Detect which cell encompasses the target text, then output its (X, Y) center coordinate. 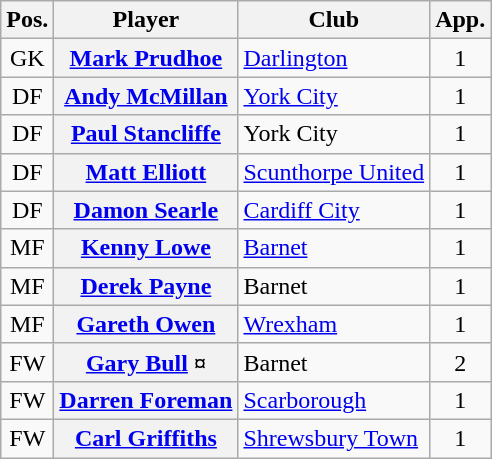
Andy McMillan (146, 96)
Gary Bull ¤ (146, 362)
Mark Prudhoe (146, 58)
Player (146, 20)
App. (460, 20)
Shrewsbury Town (334, 438)
Kenny Lowe (146, 248)
2 (460, 362)
GK (28, 58)
Darlington (334, 58)
Damon Searle (146, 210)
Wrexham (334, 324)
Club (334, 20)
Derek Payne (146, 286)
Scunthorpe United (334, 172)
Darren Foreman (146, 400)
Paul Stancliffe (146, 134)
Cardiff City (334, 210)
Gareth Owen (146, 324)
Pos. (28, 20)
Matt Elliott (146, 172)
Carl Griffiths (146, 438)
Scarborough (334, 400)
